Extract the [X, Y] coordinate from the center of the cell holding the provided text.  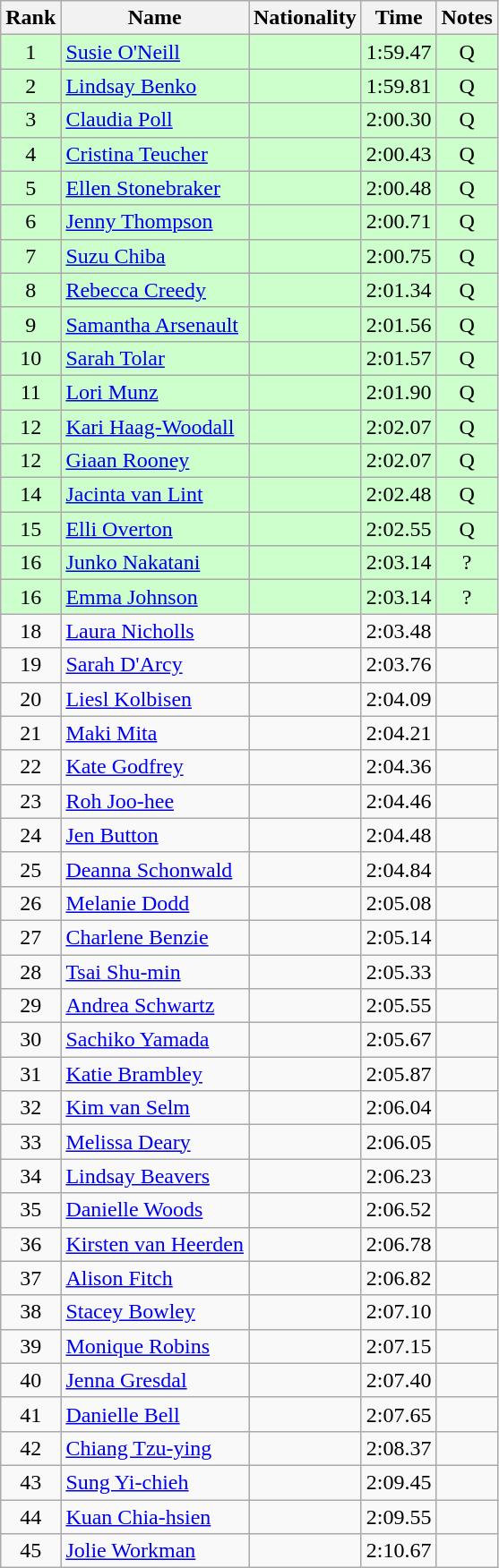
4 [30, 154]
20 [30, 699]
2:03.76 [399, 665]
2:06.82 [399, 1278]
11 [30, 392]
2:05.33 [399, 971]
36 [30, 1244]
42 [30, 1448]
Kirsten van Heerden [155, 1244]
Susie O'Neill [155, 52]
Kuan Chia-hsien [155, 1517]
2:00.75 [399, 256]
45 [30, 1551]
Danielle Bell [155, 1414]
2:00.48 [399, 188]
31 [30, 1074]
Nationality [305, 18]
37 [30, 1278]
Chiang Tzu-ying [155, 1448]
2:05.67 [399, 1040]
2:02.55 [399, 529]
2:00.30 [399, 120]
2:05.08 [399, 903]
Jacinta van Lint [155, 495]
23 [30, 801]
6 [30, 222]
2:01.90 [399, 392]
41 [30, 1414]
22 [30, 767]
32 [30, 1108]
27 [30, 937]
2:03.48 [399, 631]
Charlene Benzie [155, 937]
2:04.46 [399, 801]
2:02.48 [399, 495]
35 [30, 1210]
39 [30, 1346]
1 [30, 52]
Sarah Tolar [155, 358]
Kari Haag-Woodall [155, 427]
3 [30, 120]
Time [399, 18]
29 [30, 1006]
2:04.48 [399, 835]
Name [155, 18]
9 [30, 324]
Lindsay Benko [155, 86]
Katie Brambley [155, 1074]
Maki Mita [155, 733]
Emma Johnson [155, 597]
Melissa Deary [155, 1142]
2:06.05 [399, 1142]
1:59.81 [399, 86]
2:04.36 [399, 767]
Roh Joo-hee [155, 801]
2:04.21 [399, 733]
2:01.34 [399, 290]
2:04.84 [399, 869]
Junko Nakatani [155, 563]
15 [30, 529]
25 [30, 869]
Sung Yi-chieh [155, 1482]
2:07.40 [399, 1380]
Kate Godfrey [155, 767]
2:05.14 [399, 937]
2:04.09 [399, 699]
Jenna Gresdal [155, 1380]
1:59.47 [399, 52]
2 [30, 86]
Cristina Teucher [155, 154]
2:05.87 [399, 1074]
2:09.55 [399, 1517]
Stacey Bowley [155, 1312]
Alison Fitch [155, 1278]
14 [30, 495]
26 [30, 903]
Ellen Stonebraker [155, 188]
2:01.57 [399, 358]
Giaan Rooney [155, 461]
2:06.52 [399, 1210]
Jolie Workman [155, 1551]
2:08.37 [399, 1448]
Melanie Dodd [155, 903]
44 [30, 1517]
Elli Overton [155, 529]
28 [30, 971]
34 [30, 1176]
18 [30, 631]
5 [30, 188]
2:00.71 [399, 222]
33 [30, 1142]
Rank [30, 18]
Claudia Poll [155, 120]
Sachiko Yamada [155, 1040]
Laura Nicholls [155, 631]
Liesl Kolbisen [155, 699]
2:10.67 [399, 1551]
10 [30, 358]
43 [30, 1482]
21 [30, 733]
Lindsay Beavers [155, 1176]
2:07.10 [399, 1312]
2:09.45 [399, 1482]
2:05.55 [399, 1006]
2:06.23 [399, 1176]
7 [30, 256]
30 [30, 1040]
Monique Robins [155, 1346]
Suzu Chiba [155, 256]
38 [30, 1312]
40 [30, 1380]
Lori Munz [155, 392]
19 [30, 665]
8 [30, 290]
Kim van Selm [155, 1108]
2:06.04 [399, 1108]
2:07.65 [399, 1414]
Jen Button [155, 835]
Tsai Shu-min [155, 971]
Deanna Schonwald [155, 869]
Andrea Schwartz [155, 1006]
2:01.56 [399, 324]
24 [30, 835]
2:06.78 [399, 1244]
Samantha Arsenault [155, 324]
Jenny Thompson [155, 222]
2:07.15 [399, 1346]
2:00.43 [399, 154]
Rebecca Creedy [155, 290]
Sarah D'Arcy [155, 665]
Notes [467, 18]
Danielle Woods [155, 1210]
